For the text-containing cell, return its midpoint in [x, y] coordinate format. 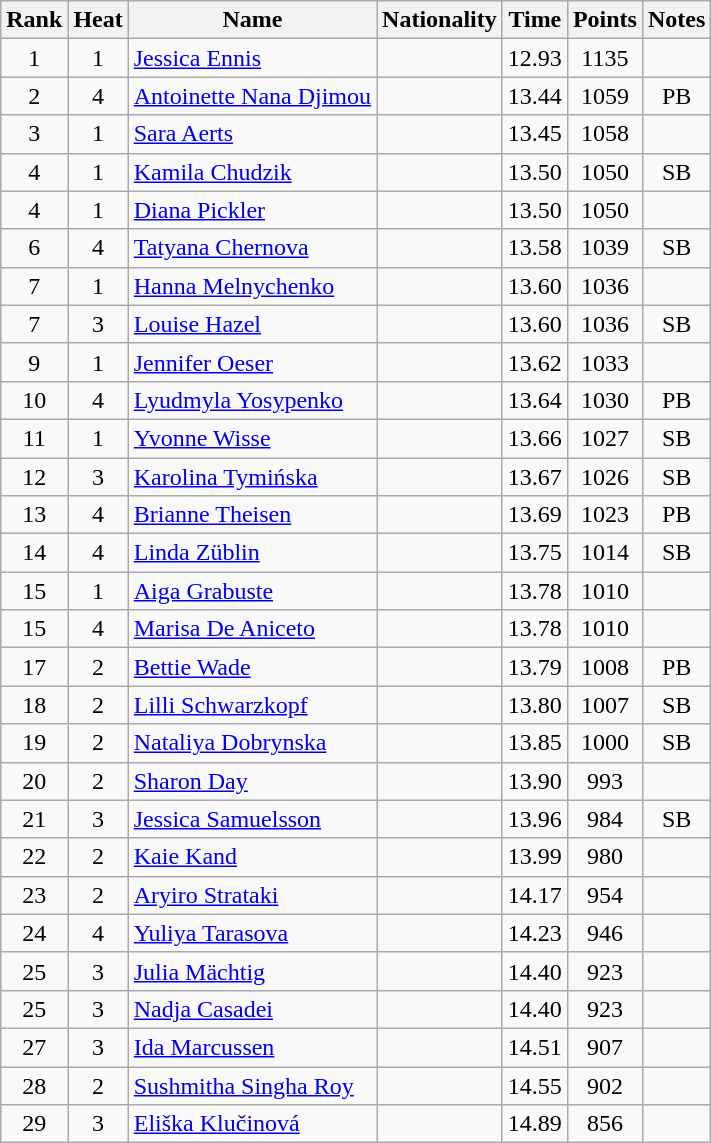
13.58 [534, 248]
27 [34, 1047]
Heat [98, 20]
1007 [604, 705]
Name [252, 20]
13.75 [534, 553]
13.79 [534, 667]
14.17 [534, 895]
1023 [604, 515]
993 [604, 781]
Tatyana Chernova [252, 248]
12 [34, 477]
984 [604, 819]
Julia Mächtig [252, 971]
1027 [604, 438]
13.45 [534, 134]
20 [34, 781]
13.85 [534, 743]
954 [604, 895]
17 [34, 667]
1030 [604, 400]
Brianne Theisen [252, 515]
24 [34, 933]
14.55 [534, 1085]
13.69 [534, 515]
29 [34, 1124]
Notes [676, 20]
Yvonne Wisse [252, 438]
1000 [604, 743]
1014 [604, 553]
Linda Züblin [252, 553]
Kamila Chudzik [252, 172]
18 [34, 705]
13.64 [534, 400]
Lilli Schwarzkopf [252, 705]
Aiga Grabuste [252, 591]
19 [34, 743]
12.93 [534, 58]
Jennifer Oeser [252, 362]
Karolina Tymińska [252, 477]
946 [604, 933]
13.67 [534, 477]
1058 [604, 134]
13.44 [534, 96]
Bettie Wade [252, 667]
Points [604, 20]
Eliška Klučinová [252, 1124]
Hanna Melnychenko [252, 286]
1135 [604, 58]
11 [34, 438]
Aryiro Strataki [252, 895]
Lyudmyla Yosypenko [252, 400]
1026 [604, 477]
1008 [604, 667]
Kaie Kand [252, 857]
13.62 [534, 362]
13.96 [534, 819]
Rank [34, 20]
Antoinette Nana Djimou [252, 96]
Yuliya Tarasova [252, 933]
13 [34, 515]
1039 [604, 248]
28 [34, 1085]
856 [604, 1124]
Nationality [440, 20]
902 [604, 1085]
Time [534, 20]
21 [34, 819]
14 [34, 553]
1033 [604, 362]
13.90 [534, 781]
Sharon Day [252, 781]
Sara Aerts [252, 134]
22 [34, 857]
14.23 [534, 933]
Louise Hazel [252, 324]
Nadja Casadei [252, 1009]
14.51 [534, 1047]
Jessica Ennis [252, 58]
23 [34, 895]
Sushmitha Singha Roy [252, 1085]
10 [34, 400]
14.89 [534, 1124]
Jessica Samuelsson [252, 819]
9 [34, 362]
13.66 [534, 438]
907 [604, 1047]
1059 [604, 96]
13.80 [534, 705]
6 [34, 248]
13.99 [534, 857]
Ida Marcussen [252, 1047]
980 [604, 857]
Diana Pickler [252, 210]
Nataliya Dobrynska [252, 743]
Marisa De Aniceto [252, 629]
